Detect which cell encompasses the target text, then output its [x, y] center coordinate. 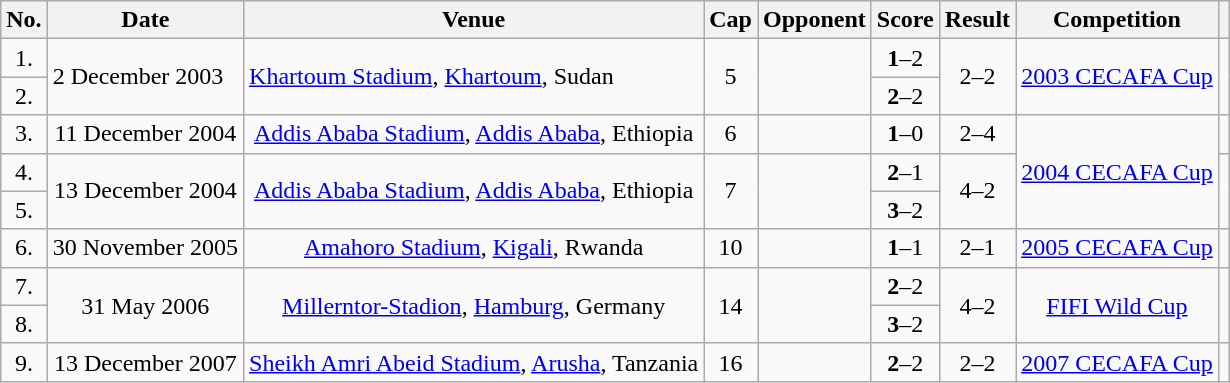
2004 CECAFA Cup [1118, 172]
1. [24, 58]
Sheikh Amri Abeid Stadium, Arusha, Tanzania [474, 362]
2–4 [977, 134]
10 [731, 248]
1–1 [905, 248]
Score [905, 20]
FIFI Wild Cup [1118, 305]
Khartoum Stadium, Khartoum, Sudan [474, 77]
2007 CECAFA Cup [1118, 362]
2003 CECAFA Cup [1118, 77]
8. [24, 324]
1–2 [905, 58]
16 [731, 362]
Millerntor-Stadion, Hamburg, Germany [474, 305]
2 December 2003 [145, 77]
9. [24, 362]
3. [24, 134]
Competition [1118, 20]
No. [24, 20]
Cap [731, 20]
13 December 2007 [145, 362]
Date [145, 20]
7. [24, 286]
13 December 2004 [145, 191]
1–0 [905, 134]
14 [731, 305]
31 May 2006 [145, 305]
Amahoro Stadium, Kigali, Rwanda [474, 248]
2005 CECAFA Cup [1118, 248]
5. [24, 210]
11 December 2004 [145, 134]
4. [24, 172]
2. [24, 96]
6 [731, 134]
30 November 2005 [145, 248]
7 [731, 191]
Result [977, 20]
Venue [474, 20]
Opponent [815, 20]
5 [731, 77]
6. [24, 248]
